Locate the cell with the specified text and output its [X, Y] center coordinate. 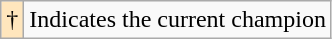
Indicates the current champion [178, 20]
† [12, 20]
